Detect which cell encompasses the target text, then output its [x, y] center coordinate. 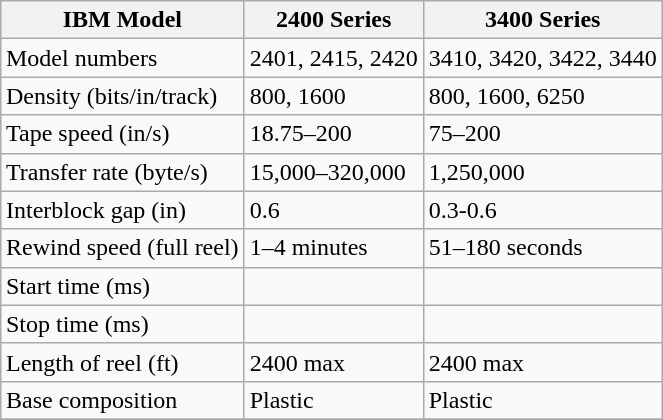
Stop time (ms) [122, 324]
2400 Series [334, 20]
0.6 [334, 210]
3400 Series [542, 20]
18.75–200 [334, 134]
800, 1600, 6250 [542, 96]
0.3-0.6 [542, 210]
Start time (ms) [122, 286]
75–200 [542, 134]
Model numbers [122, 58]
Interblock gap (in) [122, 210]
Density (bits/in/track) [122, 96]
1,250,000 [542, 172]
800, 1600 [334, 96]
2401, 2415, 2420 [334, 58]
Base composition [122, 400]
51–180 seconds [542, 248]
Tape speed (in/s) [122, 134]
IBM Model [122, 20]
15,000–320,000 [334, 172]
Transfer rate (byte/s) [122, 172]
Length of reel (ft) [122, 362]
1–4 minutes [334, 248]
Rewind speed (full reel) [122, 248]
3410, 3420, 3422, 3440 [542, 58]
